Capture the cell that displays the provided text and extract its (x, y) central coordinate. 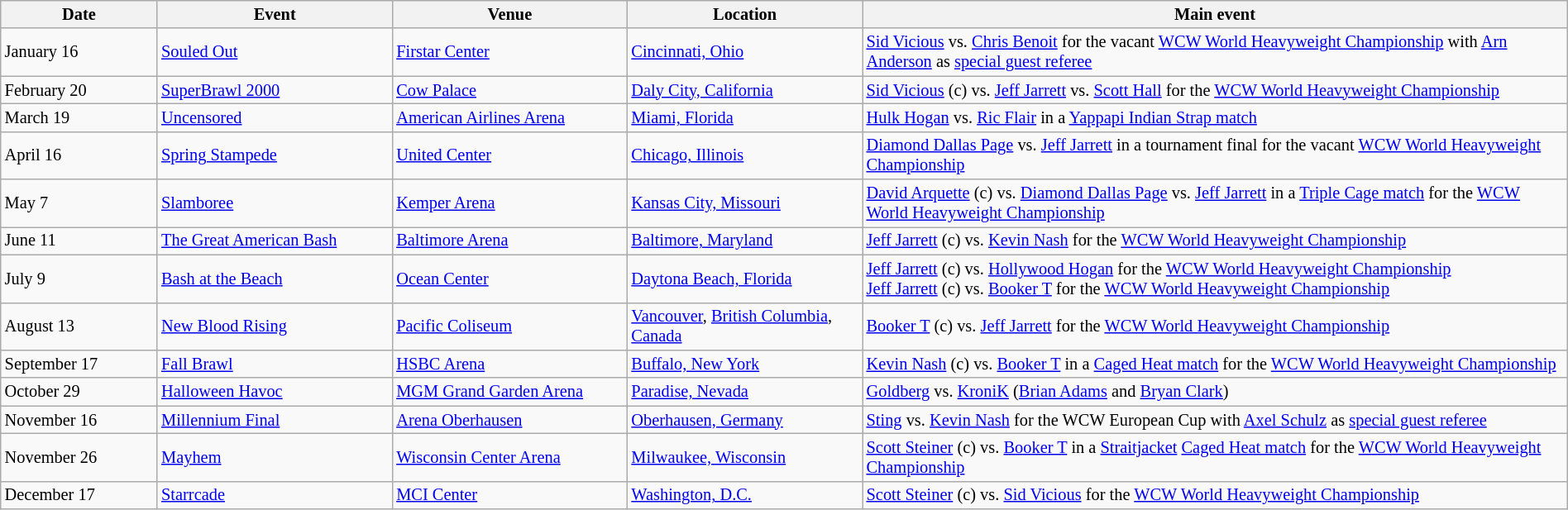
Diamond Dallas Page vs. Jeff Jarrett in a tournament final for the vacant WCW World Heavyweight Championship (1216, 155)
United Center (509, 155)
Daytona Beach, Florida (745, 279)
Sid Vicious (c) vs. Jeff Jarrett vs. Scott Hall for the WCW World Heavyweight Championship (1216, 90)
December 17 (79, 495)
Slamboree (275, 203)
Ocean Center (509, 279)
Chicago, Illinois (745, 155)
February 20 (79, 90)
Bash at the Beach (275, 279)
Kevin Nash (c) vs. Booker T in a Caged Heat match for the WCW World Heavyweight Championship (1216, 364)
The Great American Bash (275, 241)
Vancouver, British Columbia, Canada (745, 326)
Arena Oberhausen (509, 420)
Sid Vicious vs. Chris Benoit for the vacant WCW World Heavyweight Championship with Arn Anderson as special guest referee (1216, 52)
Cow Palace (509, 90)
Scott Steiner (c) vs. Booker T in a Straitjacket Caged Heat match for the WCW World Heavyweight Championship (1216, 457)
March 19 (79, 117)
Wisconsin Center Arena (509, 457)
Main event (1216, 14)
Cincinnati, Ohio (745, 52)
Baltimore, Maryland (745, 241)
Goldberg vs. KroniK (Brian Adams and Bryan Clark) (1216, 392)
Souled Out (275, 52)
Millennium Final (275, 420)
Fall Brawl (275, 364)
October 29 (79, 392)
Halloween Havoc (275, 392)
Baltimore Arena (509, 241)
Sting vs. Kevin Nash for the WCW European Cup with Axel Schulz as special guest referee (1216, 420)
Pacific Coliseum (509, 326)
Washington, D.C. (745, 495)
Kansas City, Missouri (745, 203)
Miami, Florida (745, 117)
David Arquette (c) vs. Diamond Dallas Page vs. Jeff Jarrett in a Triple Cage match for the WCW World Heavyweight Championship (1216, 203)
Date (79, 14)
Scott Steiner (c) vs. Sid Vicious for the WCW World Heavyweight Championship (1216, 495)
Milwaukee, Wisconsin (745, 457)
New Blood Rising (275, 326)
SuperBrawl 2000 (275, 90)
Daly City, California (745, 90)
Venue (509, 14)
Event (275, 14)
April 16 (79, 155)
June 11 (79, 241)
Oberhausen, Germany (745, 420)
American Airlines Arena (509, 117)
HSBC Arena (509, 364)
Starrcade (275, 495)
Hulk Hogan vs. Ric Flair in a Yappapi Indian Strap match (1216, 117)
Jeff Jarrett (c) vs. Kevin Nash for the WCW World Heavyweight Championship (1216, 241)
Booker T (c) vs. Jeff Jarrett for the WCW World Heavyweight Championship (1216, 326)
MCI Center (509, 495)
MGM Grand Garden Arena (509, 392)
Location (745, 14)
Kemper Arena (509, 203)
Uncensored (275, 117)
November 16 (79, 420)
May 7 (79, 203)
Mayhem (275, 457)
September 17 (79, 364)
November 26 (79, 457)
January 16 (79, 52)
Buffalo, New York (745, 364)
Firstar Center (509, 52)
July 9 (79, 279)
Spring Stampede (275, 155)
Paradise, Nevada (745, 392)
August 13 (79, 326)
